Return the (X, Y) coordinate for the center point of the cell that contains the specified text.  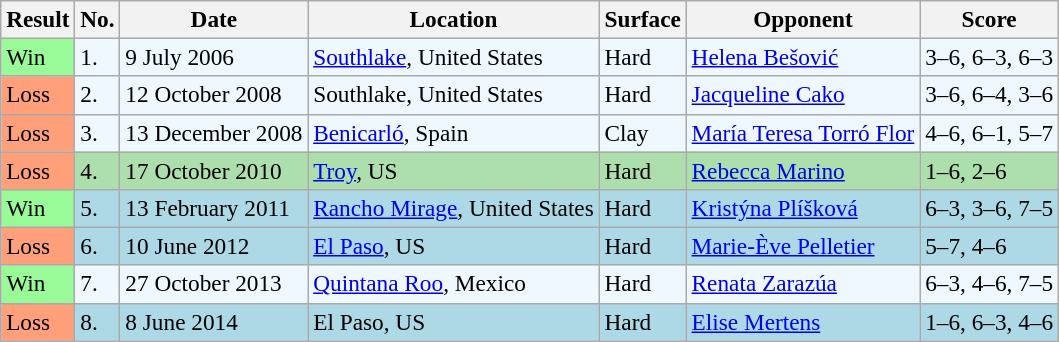
27 October 2013 (214, 284)
8 June 2014 (214, 322)
1–6, 6–3, 4–6 (990, 322)
7. (98, 284)
Benicarló, Spain (454, 133)
8. (98, 322)
3–6, 6–4, 3–6 (990, 95)
9 July 2006 (214, 57)
6–3, 4–6, 7–5 (990, 284)
Kristýna Plíšková (803, 208)
17 October 2010 (214, 170)
3–6, 6–3, 6–3 (990, 57)
Clay (642, 133)
Rebecca Marino (803, 170)
Score (990, 19)
1–6, 2–6 (990, 170)
Elise Mertens (803, 322)
Opponent (803, 19)
1. (98, 57)
12 October 2008 (214, 95)
6. (98, 246)
Rancho Mirage, United States (454, 208)
3. (98, 133)
No. (98, 19)
5. (98, 208)
Location (454, 19)
13 December 2008 (214, 133)
Date (214, 19)
Quintana Roo, Mexico (454, 284)
Surface (642, 19)
María Teresa Torró Flor (803, 133)
Result (38, 19)
4–6, 6–1, 5–7 (990, 133)
Troy, US (454, 170)
4. (98, 170)
2. (98, 95)
13 February 2011 (214, 208)
Helena Bešović (803, 57)
6–3, 3–6, 7–5 (990, 208)
5–7, 4–6 (990, 246)
Marie-Ève Pelletier (803, 246)
Renata Zarazúa (803, 284)
10 June 2012 (214, 246)
Jacqueline Cako (803, 95)
